Pinpoint the cell where the given text exists, returning its [X, Y] midpoint coordinate. 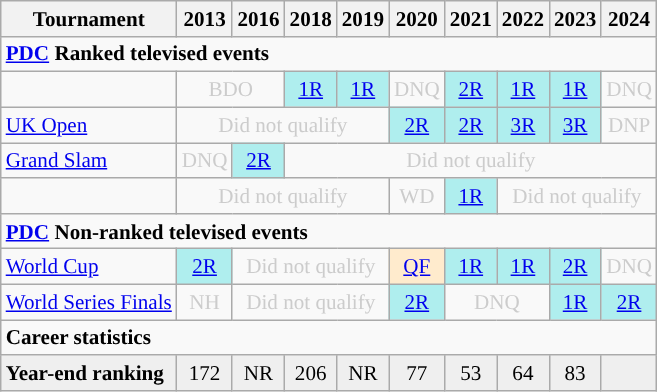
World Series Finals [89, 302]
UK Open [89, 124]
DNP [629, 124]
QF [417, 266]
2018 [311, 18]
2024 [629, 18]
Career statistics [329, 338]
53 [471, 372]
PDC Ranked televised events [329, 54]
World Cup [89, 266]
2020 [417, 18]
206 [311, 372]
83 [575, 372]
2022 [523, 18]
PDC Non-ranked televised events [329, 230]
Grand Slam [89, 160]
2019 [363, 18]
Year-end ranking [89, 372]
2023 [575, 18]
Tournament [89, 18]
64 [523, 372]
2016 [258, 18]
NH [205, 302]
2021 [471, 18]
BDO [231, 90]
77 [417, 372]
2013 [205, 18]
WD [417, 196]
172 [205, 372]
